For the text-containing cell, return its midpoint in [x, y] coordinate format. 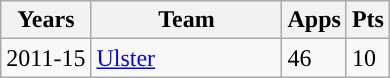
Apps [314, 20]
10 [368, 58]
46 [314, 58]
Team [186, 20]
Years [46, 20]
Pts [368, 20]
2011-15 [46, 58]
Ulster [186, 58]
